Detect which cell encompasses the target text, then output its [X, Y] center coordinate. 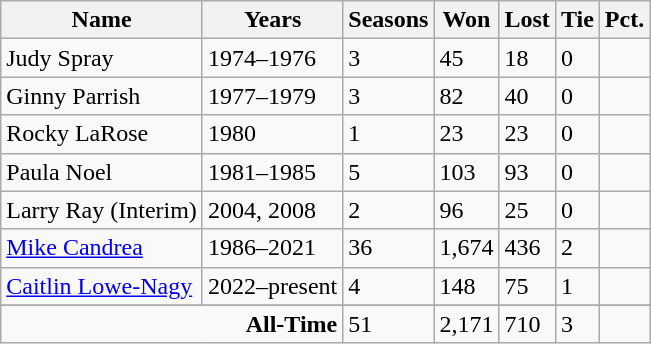
Seasons [388, 20]
710 [527, 324]
1974–1976 [272, 58]
45 [466, 58]
Pct. [624, 20]
Won [466, 20]
Paula Noel [102, 172]
75 [527, 286]
1981–1985 [272, 172]
1980 [272, 134]
1,674 [466, 248]
1986–2021 [272, 248]
Lost [527, 20]
4 [388, 286]
Ginny Parrish [102, 96]
Larry Ray (Interim) [102, 210]
Caitlin Lowe-Nagy [102, 286]
All-Time [172, 324]
103 [466, 172]
5 [388, 172]
25 [527, 210]
Tie [577, 20]
2,171 [466, 324]
2022–present [272, 286]
40 [527, 96]
82 [466, 96]
2004, 2008 [272, 210]
18 [527, 58]
436 [527, 248]
36 [388, 248]
Years [272, 20]
Judy Spray [102, 58]
Mike Candrea [102, 248]
96 [466, 210]
1977–1979 [272, 96]
Rocky LaRose [102, 134]
93 [527, 172]
51 [388, 324]
148 [466, 286]
Name [102, 20]
